Provide the (X, Y) coordinate of the cell's center where the given text is located.  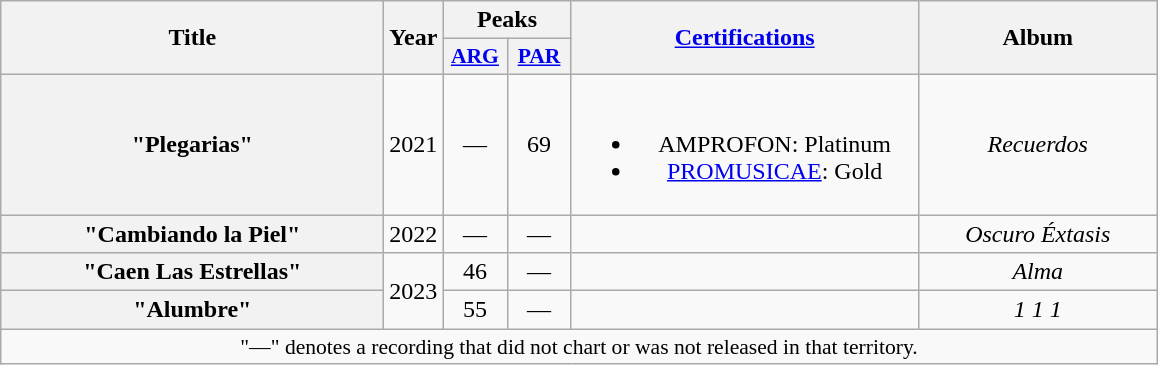
PAR (539, 57)
"Plegarias" (192, 144)
"Cambiando la Piel" (192, 233)
69 (539, 144)
55 (475, 310)
2021 (414, 144)
Certifications (744, 38)
1 1 1 (1038, 310)
Alma (1038, 272)
2023 (414, 291)
Year (414, 38)
Recuerdos (1038, 144)
Oscuro Éxtasis (1038, 233)
"—" denotes a recording that did not chart or was not released in that territory. (579, 347)
46 (475, 272)
Peaks (507, 20)
ARG (475, 57)
Title (192, 38)
"Caen Las Estrellas" (192, 272)
2022 (414, 233)
Album (1038, 38)
AMPROFON: PlatinumPROMUSICAE: Gold (744, 144)
"Alumbre" (192, 310)
